Pinpoint the cell where the given text exists, returning its [X, Y] midpoint coordinate. 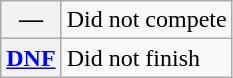
Did not compete [146, 20]
DNF [31, 58]
Did not finish [146, 58]
— [31, 20]
